Output the (x, y) coordinate of the center of the cell containing the given text.  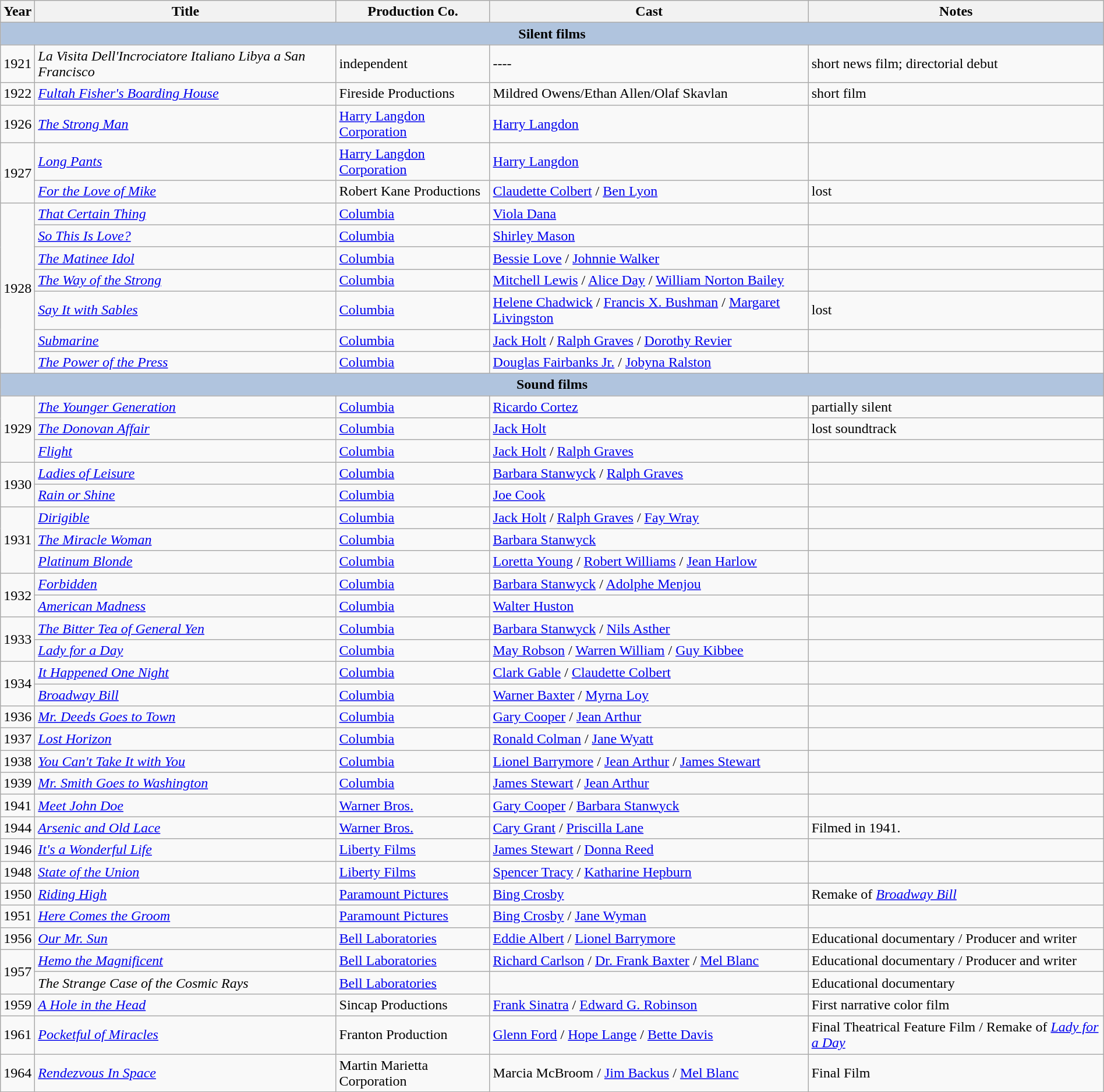
Eddie Albert / Lionel Barrymore (649, 938)
Franton Production (413, 1035)
Rain or Shine (185, 495)
Filmed in 1941. (956, 828)
Barbara Stanwyck / Adolphe Menjou (649, 584)
1933 (17, 639)
Remake of Broadway Bill (956, 894)
Educational documentary (956, 983)
A Hole in the Head (185, 1005)
For the Love of Mike (185, 192)
Platinum Blonde (185, 562)
The Younger Generation (185, 407)
Cast (649, 12)
1934 (17, 683)
1959 (17, 1005)
Jack Holt / Ralph Graves / Dorothy Revier (649, 341)
The Power of the Press (185, 363)
1938 (17, 761)
1921 (17, 64)
James Stewart / Jean Arthur (649, 783)
Sound films (552, 385)
1928 (17, 288)
Year (17, 12)
short film (956, 94)
Claudette Colbert / Ben Lyon (649, 192)
May Robson / Warren William / Guy Kibbee (649, 650)
partially silent (956, 407)
Martin Marietta Corporation (413, 1072)
Clark Gable / Claudette Colbert (649, 672)
Mitchell Lewis / Alice Day / William Norton Bailey (649, 280)
1939 (17, 783)
Viola Dana (649, 214)
Jack Holt / Ralph Graves (649, 451)
Barbara Stanwyck (649, 540)
Ronald Colman / Jane Wyatt (649, 739)
Gary Cooper / Jean Arthur (649, 717)
That Certain Thing (185, 214)
1929 (17, 429)
1937 (17, 739)
Sincap Productions (413, 1005)
Lionel Barrymore / Jean Arthur / James Stewart (649, 761)
Helene Chadwick / Francis X. Bushman / Margaret Livingston (649, 310)
1927 (17, 172)
Bessie Love / Johnnie Walker (649, 258)
You Can't Take It with You (185, 761)
Frank Sinatra / Edward G. Robinson (649, 1005)
The Miracle Woman (185, 540)
1957 (17, 972)
1941 (17, 806)
Notes (956, 12)
Production Co. (413, 12)
Bing Crosby (649, 894)
Glenn Ford / Hope Lange / Bette Davis (649, 1035)
1931 (17, 540)
lost soundtrack (956, 429)
Marcia McBroom / Jim Backus / Mel Blanc (649, 1072)
Lady for a Day (185, 650)
1948 (17, 872)
Warner Baxter / Myrna Loy (649, 694)
1922 (17, 94)
Final Theatrical Feature Film / Remake of Lady for a Day (956, 1035)
Loretta Young / Robert Williams / Jean Harlow (649, 562)
Here Comes the Groom (185, 916)
Jack Holt / Ralph Graves / Fay Wray (649, 517)
Cary Grant / Priscilla Lane (649, 828)
Our Mr. Sun (185, 938)
1950 (17, 894)
Fultah Fisher's Boarding House (185, 94)
Barbara Stanwyck / Nils Asther (649, 628)
Douglas Fairbanks Jr. / Jobyna Ralston (649, 363)
1956 (17, 938)
1944 (17, 828)
Meet John Doe (185, 806)
Forbidden (185, 584)
1930 (17, 484)
Rendezvous In Space (185, 1072)
1936 (17, 717)
Richard Carlson / Dr. Frank Baxter / Mel Blanc (649, 960)
1951 (17, 916)
It's a Wonderful Life (185, 850)
The Strange Case of the Cosmic Rays (185, 983)
Ladies of Leisure (185, 473)
Lost Horizon (185, 739)
Robert Kane Productions (413, 192)
Fireside Productions (413, 94)
Shirley Mason (649, 236)
Flight (185, 451)
1961 (17, 1035)
James Stewart / Donna Reed (649, 850)
1926 (17, 123)
1964 (17, 1072)
Bing Crosby / Jane Wyman (649, 916)
independent (413, 64)
The Matinee Idol (185, 258)
Gary Cooper / Barbara Stanwyck (649, 806)
It Happened One Night (185, 672)
Hemo the Magnificent (185, 960)
Mr. Smith Goes to Washington (185, 783)
Dirigible (185, 517)
First narrative color film (956, 1005)
---- (649, 64)
Silent films (552, 34)
So This Is Love? (185, 236)
Mr. Deeds Goes to Town (185, 717)
Title (185, 12)
American Madness (185, 606)
1946 (17, 850)
La Visita Dell'Incrociatore Italiano Libya a San Francisco (185, 64)
Broadway Bill (185, 694)
Submarine (185, 341)
Ricardo Cortez (649, 407)
State of the Union (185, 872)
Pocketful of Miracles (185, 1035)
Final Film (956, 1072)
Long Pants (185, 162)
Mildred Owens/Ethan Allen/Olaf Skavlan (649, 94)
The Donovan Affair (185, 429)
Walter Huston (649, 606)
The Bitter Tea of General Yen (185, 628)
1932 (17, 595)
Jack Holt (649, 429)
Riding High (185, 894)
Spencer Tracy / Katharine Hepburn (649, 872)
The Way of the Strong (185, 280)
Joe Cook (649, 495)
The Strong Man (185, 123)
Say It with Sables (185, 310)
Arsenic and Old Lace (185, 828)
short news film; directorial debut (956, 64)
Barbara Stanwyck / Ralph Graves (649, 473)
